Extract the [X, Y] coordinate from the center of the cell holding the provided text.  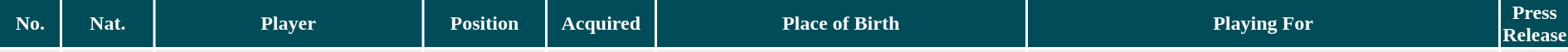
Nat. [108, 23]
Press Release [1535, 23]
No. [30, 23]
Position [485, 23]
Playing For [1263, 23]
Place of Birth [841, 23]
Acquired [601, 23]
Player [289, 23]
